Pinpoint the cell where the given text exists, returning its (x, y) midpoint coordinate. 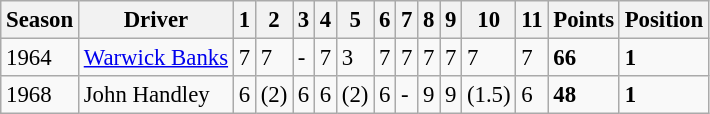
Position (664, 20)
5 (354, 20)
(1.5) (489, 95)
8 (429, 20)
4 (326, 20)
48 (584, 95)
Season (40, 20)
Warwick Banks (156, 58)
John Handley (156, 95)
1968 (40, 95)
66 (584, 58)
1964 (40, 58)
10 (489, 20)
Points (584, 20)
2 (274, 20)
Driver (156, 20)
11 (532, 20)
